Identify which cell holds the provided text, then report its [x, y] central coordinate. 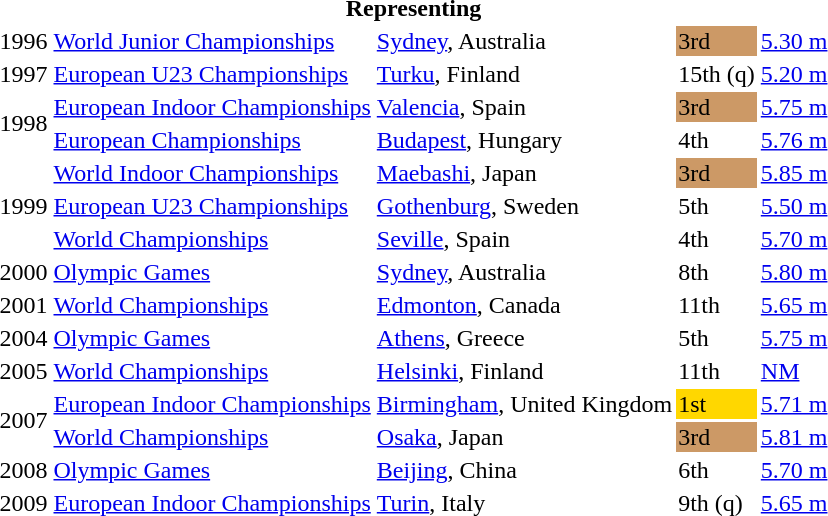
8th [717, 272]
Maebashi, Japan [524, 173]
Budapest, Hungary [524, 140]
European Championships [212, 140]
Athens, Greece [524, 338]
World Junior Championships [212, 41]
World Indoor Championships [212, 173]
Birmingham, United Kingdom [524, 404]
15th (q) [717, 74]
Turku, Finland [524, 74]
Beijing, China [524, 470]
Gothenburg, Sweden [524, 206]
Valencia, Spain [524, 107]
1st [717, 404]
Seville, Spain [524, 239]
Edmonton, Canada [524, 305]
Osaka, Japan [524, 437]
Helsinki, Finland [524, 371]
6th [717, 470]
